From the cell containing the given text, extract its center point as [x, y] coordinate. 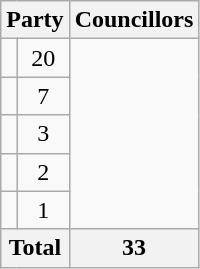
Party [35, 20]
Councillors [134, 20]
Total [35, 248]
3 [43, 134]
2 [43, 172]
33 [134, 248]
20 [43, 58]
7 [43, 96]
1 [43, 210]
